Capture the cell that displays the provided text and extract its (X, Y) central coordinate. 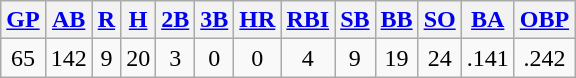
3B (214, 20)
HR (258, 20)
OBP (544, 20)
BA (488, 20)
142 (68, 58)
H (138, 20)
AB (68, 20)
R (106, 20)
SO (440, 20)
19 (396, 58)
GP (23, 20)
.141 (488, 58)
2B (176, 20)
SB (355, 20)
65 (23, 58)
24 (440, 58)
BB (396, 20)
RBI (308, 20)
4 (308, 58)
20 (138, 58)
.242 (544, 58)
3 (176, 58)
